Scan for the cell matching the given text and deliver its (X, Y) coordinate at center. 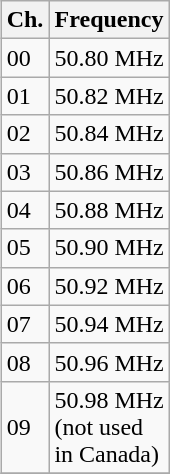
09 (25, 427)
06 (25, 286)
50.84 MHz (109, 134)
50.82 MHz (109, 96)
00 (25, 58)
50.90 MHz (109, 248)
Ch. (25, 20)
08 (25, 362)
50.88 MHz (109, 210)
05 (25, 248)
02 (25, 134)
07 (25, 324)
50.96 MHz (109, 362)
50.94 MHz (109, 324)
04 (25, 210)
Frequency (109, 20)
03 (25, 172)
50.80 MHz (109, 58)
50.98 MHz(not usedin Canada) (109, 427)
50.86 MHz (109, 172)
50.92 MHz (109, 286)
01 (25, 96)
